For the text-containing cell, return its midpoint in (x, y) coordinate format. 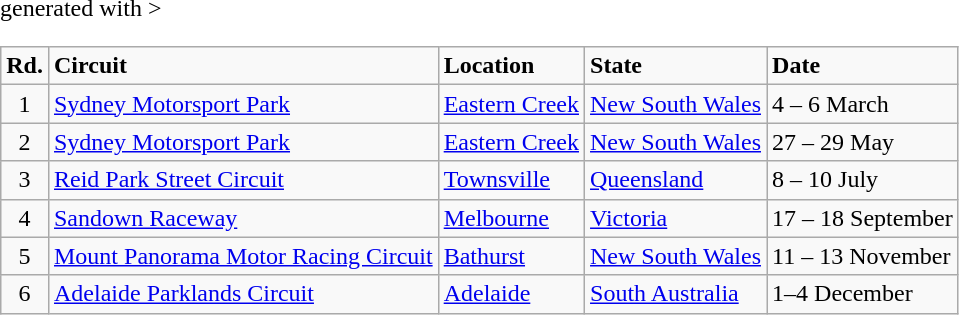
Mount Panorama Motor Racing Circuit (243, 256)
3 (25, 180)
South Australia (676, 294)
Date (863, 66)
27 – 29 May (863, 142)
State (676, 66)
Location (511, 66)
1 (25, 104)
4 – 6 March (863, 104)
Circuit (243, 66)
Adelaide Parklands Circuit (243, 294)
Sandown Raceway (243, 218)
1–4 December (863, 294)
Queensland (676, 180)
Townsville (511, 180)
6 (25, 294)
Victoria (676, 218)
17 – 18 September (863, 218)
5 (25, 256)
Rd. (25, 66)
8 – 10 July (863, 180)
Bathurst (511, 256)
4 (25, 218)
2 (25, 142)
11 – 13 November (863, 256)
Adelaide (511, 294)
Reid Park Street Circuit (243, 180)
Melbourne (511, 218)
